Extract the (X, Y) coordinate from the center of the cell holding the provided text.  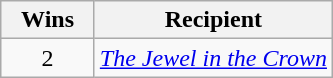
Wins (48, 20)
Recipient (213, 20)
2 (48, 58)
The Jewel in the Crown (213, 58)
